Find where the given text appears and provide that cell's center as [X, Y] coordinate. 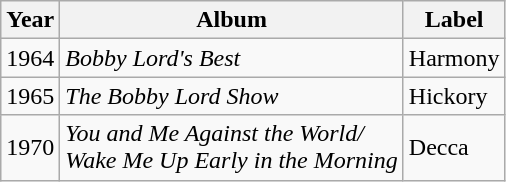
Year [30, 20]
Hickory [454, 96]
The Bobby Lord Show [232, 96]
Harmony [454, 58]
Bobby Lord's Best [232, 58]
Label [454, 20]
1964 [30, 58]
1970 [30, 148]
Decca [454, 148]
Album [232, 20]
You and Me Against the World/Wake Me Up Early in the Morning [232, 148]
1965 [30, 96]
